Scan for the cell matching the given text and deliver its (x, y) coordinate at center. 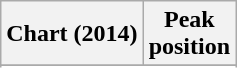
Chart (2014) (72, 34)
Peakposition (189, 34)
